Capture the cell that displays the provided text and extract its (x, y) central coordinate. 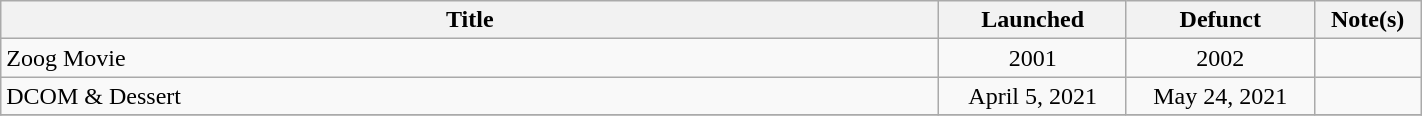
Launched (1033, 20)
Note(s) (1368, 20)
Title (470, 20)
2001 (1033, 58)
2002 (1220, 58)
Defunct (1220, 20)
May 24, 2021 (1220, 96)
April 5, 2021 (1033, 96)
DCOM & Dessert (470, 96)
Zoog Movie (470, 58)
